Scan for the cell matching the given text and deliver its [X, Y] coordinate at center. 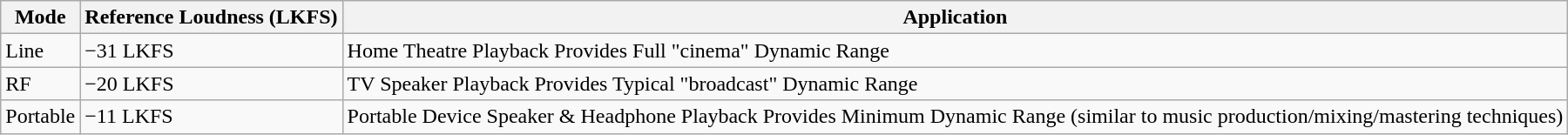
Reference Loudness (LKFS) [211, 17]
TV Speaker Playback Provides Typical "broadcast" Dynamic Range [955, 84]
RF [40, 84]
−31 LKFS [211, 51]
Portable [40, 117]
−11 LKFS [211, 117]
Portable Device Speaker & Headphone Playback Provides Minimum Dynamic Range (similar to music production/mixing/mastering techniques) [955, 117]
Application [955, 17]
Home Theatre Playback Provides Full "cinema" Dynamic Range [955, 51]
Line [40, 51]
−20 LKFS [211, 84]
Mode [40, 17]
